Return (X, Y) of the center of cell containing provided text 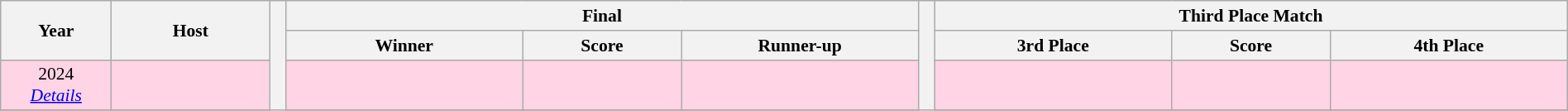
Winner (404, 46)
2024Details (56, 84)
Host (190, 30)
3rd Place (1054, 46)
Final (602, 16)
Year (56, 30)
4th Place (1449, 46)
Third Place Match (1250, 16)
Runner-up (801, 46)
